Search for the cell housing the specified text and yield its [X, Y] center coordinate. 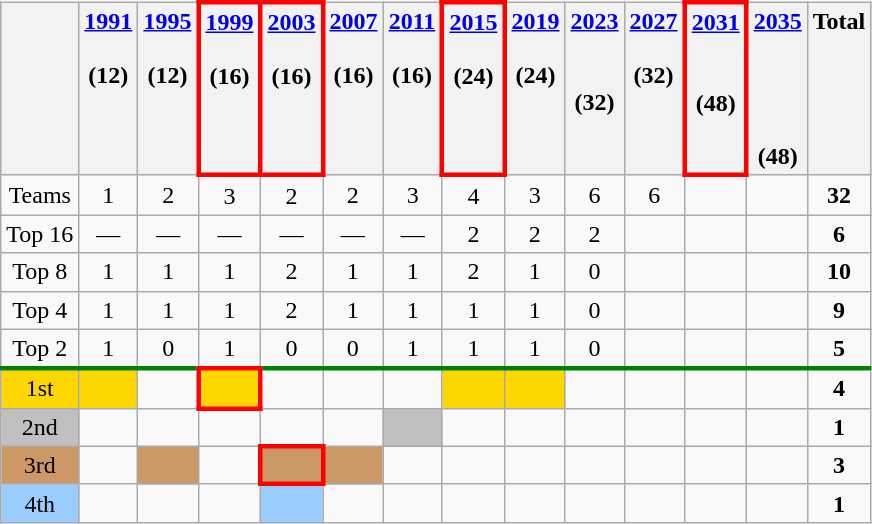
1999 (16) [229, 88]
1995 (12) [168, 88]
9 [839, 310]
2023 (32) [594, 88]
Top 4 [40, 310]
2031 (48) [716, 88]
Top 16 [40, 234]
10 [839, 272]
4th [40, 503]
Total [839, 88]
32 [839, 195]
2027 (32) [654, 88]
2035 (48) [778, 88]
3rd [40, 465]
2011 (16) [412, 88]
2007 (16) [354, 88]
Top 8 [40, 272]
Top 2 [40, 349]
1st [40, 389]
5 [839, 349]
2019 (24) [534, 88]
2015 (24) [473, 88]
Teams [40, 195]
2nd [40, 427]
1991 (12) [108, 88]
2003 (16) [291, 88]
